Provide the (x, y) coordinate of the cell's center where the given text is located.  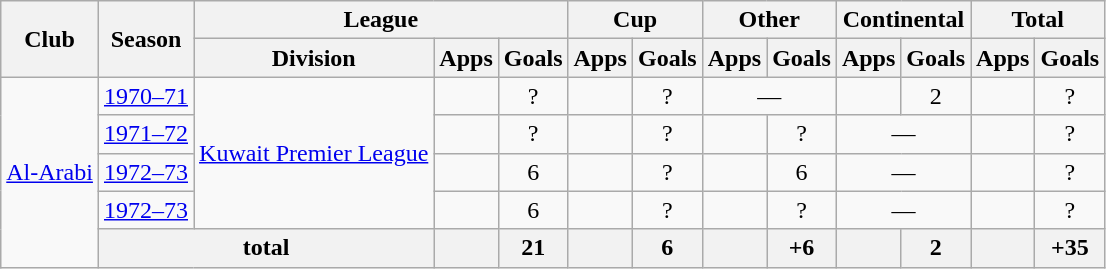
1971–72 (146, 134)
1970–71 (146, 96)
Club (50, 39)
+35 (1070, 248)
League (381, 20)
Continental (903, 20)
Other (769, 20)
Cup (635, 20)
total (266, 248)
+6 (802, 248)
21 (533, 248)
Division (314, 58)
Kuwait Premier League (314, 153)
Al-Arabi (50, 172)
Total (1038, 20)
Season (146, 39)
